Capture the cell that displays the provided text and extract its (x, y) central coordinate. 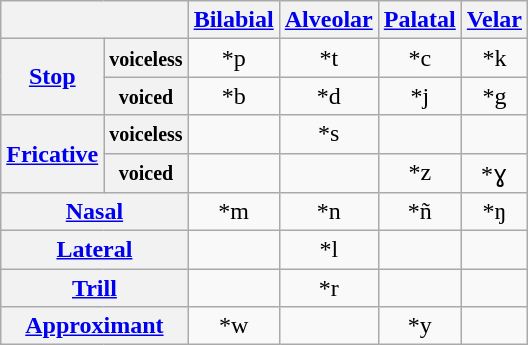
Palatal (420, 20)
Lateral (94, 250)
*ŋ (494, 212)
*n (328, 212)
*b (234, 96)
Approximant (94, 326)
*l (328, 250)
Stop (52, 77)
*t (328, 58)
Velar (494, 20)
*k (494, 58)
*ɣ (494, 173)
*y (420, 326)
Trill (94, 288)
*r (328, 288)
*j (420, 96)
Fricative (52, 154)
*p (234, 58)
*g (494, 96)
*w (234, 326)
*d (328, 96)
*s (328, 134)
*m (234, 212)
Alveolar (328, 20)
*c (420, 58)
Bilabial (234, 20)
*z (420, 173)
*ñ (420, 212)
Nasal (94, 212)
